Locate the cell with the specified text and output its [x, y] center coordinate. 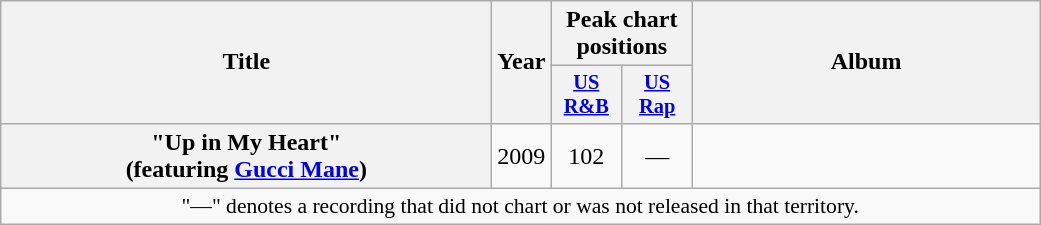
— [658, 156]
Album [866, 62]
Peak chart positions [622, 34]
Title [246, 62]
USR&B [586, 95]
102 [586, 156]
"Up in My Heart"(featuring Gucci Mane) [246, 156]
USRap [658, 95]
Year [522, 62]
2009 [522, 156]
"—" denotes a recording that did not chart or was not released in that territory. [520, 207]
